Find where the given text appears and provide that cell's center as [x, y] coordinate. 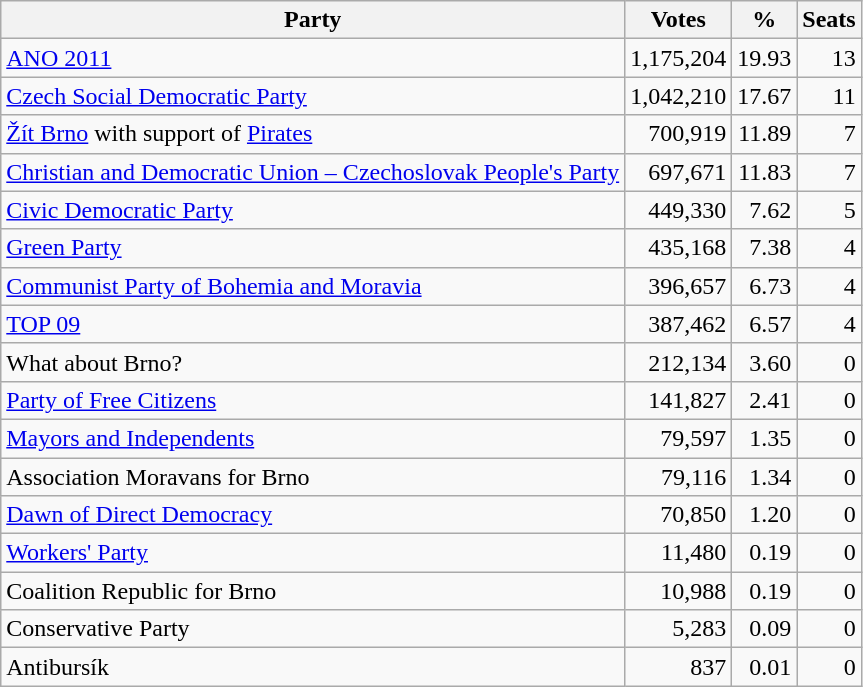
Žít Brno with support of Pirates [313, 134]
449,330 [678, 210]
Civic Democratic Party [313, 210]
1.20 [764, 515]
837 [678, 667]
141,827 [678, 400]
6.73 [764, 286]
11 [829, 96]
697,671 [678, 172]
3.60 [764, 362]
6.57 [764, 324]
1.34 [764, 477]
TOP 09 [313, 324]
1,175,204 [678, 58]
Dawn of Direct Democracy [313, 515]
ANO 2011 [313, 58]
11.83 [764, 172]
Christian and Democratic Union – Czechoslovak People's Party [313, 172]
Antibursík [313, 667]
Czech Social Democratic Party [313, 96]
435,168 [678, 248]
11.89 [764, 134]
7.38 [764, 248]
79,116 [678, 477]
What about Brno? [313, 362]
Conservative Party [313, 629]
700,919 [678, 134]
Coalition Republic for Brno [313, 591]
Votes [678, 20]
387,462 [678, 324]
11,480 [678, 553]
Mayors and Independents [313, 438]
0.09 [764, 629]
1,042,210 [678, 96]
5 [829, 210]
Party of Free Citizens [313, 400]
Workers' Party [313, 553]
Association Moravans for Brno [313, 477]
Communist Party of Bohemia and Moravia [313, 286]
13 [829, 58]
Party [313, 20]
1.35 [764, 438]
Seats [829, 20]
0.01 [764, 667]
212,134 [678, 362]
10,988 [678, 591]
396,657 [678, 286]
% [764, 20]
19.93 [764, 58]
70,850 [678, 515]
2.41 [764, 400]
17.67 [764, 96]
79,597 [678, 438]
Green Party [313, 248]
7.62 [764, 210]
5,283 [678, 629]
